Search for the cell housing the specified text and yield its [x, y] center coordinate. 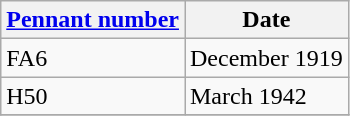
H50 [93, 96]
December 1919 [266, 58]
Date [266, 20]
FA6 [93, 58]
March 1942 [266, 96]
Pennant number [93, 20]
